Extract the [x, y] coordinate from the center of the cell holding the provided text.  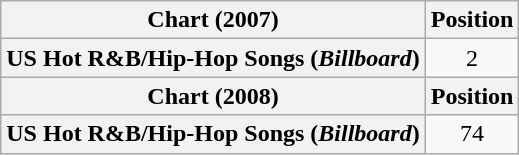
2 [472, 58]
Chart (2008) [213, 96]
74 [472, 134]
Chart (2007) [213, 20]
